Identify which cell holds the provided text, then report its [x, y] central coordinate. 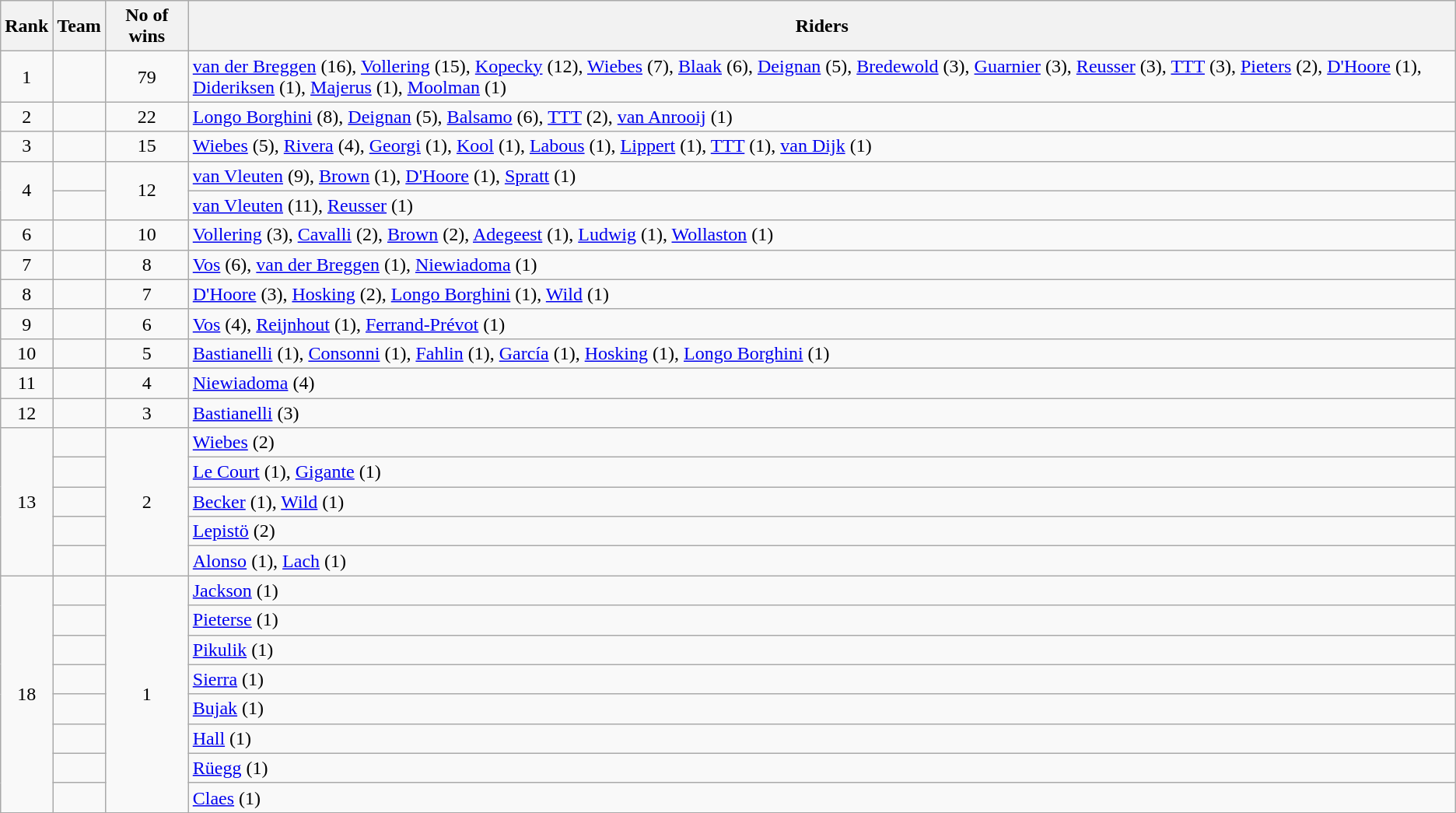
Jackson (1) [821, 590]
Bastianelli (1), Consonni (1), Fahlin (1), García (1), Hosking (1), Longo Borghini (1) [821, 353]
Pieterse (1) [821, 620]
Sierra (1) [821, 679]
Bujak (1) [821, 709]
Wiebes (2) [821, 443]
15 [146, 146]
Claes (1) [821, 797]
Lepistö (2) [821, 531]
Vos (6), van der Breggen (1), Niewiadoma (1) [821, 265]
Pikulik (1) [821, 650]
5 [146, 353]
Wiebes (5), Rivera (4), Georgi (1), Kool (1), Labous (1), Lippert (1), TTT (1), van Dijk (1) [821, 146]
Rank [26, 26]
79 [146, 76]
18 [26, 694]
Le Court (1), Gigante (1) [821, 472]
Vos (4), Reijnhout (1), Ferrand-Prévot (1) [821, 324]
Hall (1) [821, 738]
Riders [821, 26]
Rüegg (1) [821, 768]
Vollering (3), Cavalli (2), Brown (2), Adegeest (1), Ludwig (1), Wollaston (1) [821, 235]
van Vleuten (9), Brown (1), D'Hoore (1), Spratt (1) [821, 176]
D'Hoore (3), Hosking (2), Longo Borghini (1), Wild (1) [821, 294]
Alonso (1), Lach (1) [821, 561]
Niewiadoma (4) [821, 383]
13 [26, 502]
No of wins [146, 26]
9 [26, 324]
Longo Borghini (8), Deignan (5), Balsamo (6), TTT (2), van Anrooij (1) [821, 117]
22 [146, 117]
11 [26, 383]
Team [79, 26]
Bastianelli (3) [821, 413]
van Vleuten (11), Reusser (1) [821, 205]
Becker (1), Wild (1) [821, 502]
